From the cell containing the given text, extract its center point as (X, Y) coordinate. 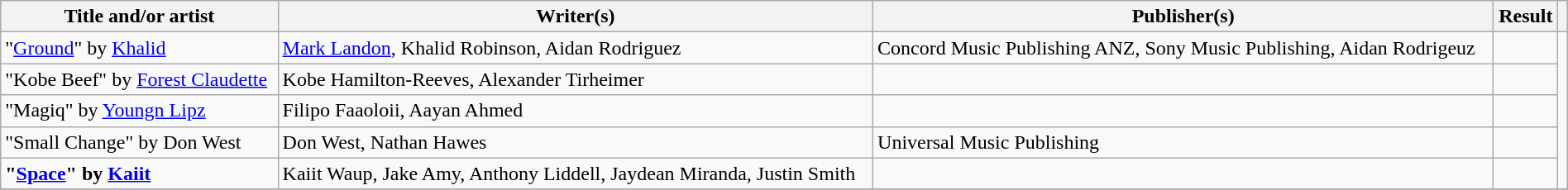
Mark Landon, Khalid Robinson, Aidan Rodriguez (576, 48)
Publisher(s) (1183, 17)
Title and/or artist (139, 17)
"Small Change" by Don West (139, 142)
Universal Music Publishing (1183, 142)
Filipo Faaoloii, Aayan Ahmed (576, 111)
Kobe Hamilton-Reeves, Alexander Tirheimer (576, 79)
Result (1526, 17)
Writer(s) (576, 17)
"Ground" by Khalid (139, 48)
Kaiit Waup, Jake Amy, Anthony Liddell, Jaydean Miranda, Justin Smith (576, 173)
"Magiq" by Youngn Lipz (139, 111)
"Space" by Kaiit (139, 173)
Don West, Nathan Hawes (576, 142)
"Kobe Beef" by Forest Claudette (139, 79)
Concord Music Publishing ANZ, Sony Music Publishing, Aidan Rodrigeuz (1183, 48)
